Find where the given text appears and provide that cell's center as [x, y] coordinate. 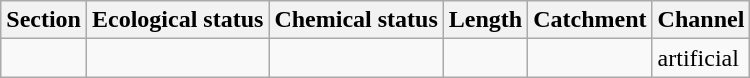
Section [44, 20]
artificial [701, 58]
Ecological status [177, 20]
Catchment [590, 20]
Length [485, 20]
Chemical status [356, 20]
Channel [701, 20]
